Scan for the cell matching the given text and deliver its (x, y) coordinate at center. 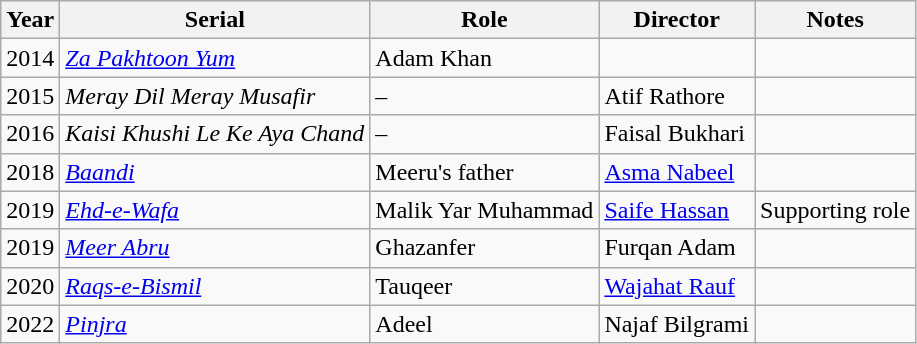
2015 (30, 96)
Atif Rathore (677, 96)
Pinjra (215, 324)
Adeel (484, 324)
Role (484, 20)
Baandi (215, 172)
2016 (30, 134)
2022 (30, 324)
Year (30, 20)
2014 (30, 58)
Za Pakhtoon Yum (215, 58)
Meer Abru (215, 248)
Ghazanfer (484, 248)
Wajahat Rauf (677, 286)
Asma Nabeel (677, 172)
Meeru's father (484, 172)
Furqan Adam (677, 248)
Kaisi Khushi Le Ke Aya Chand (215, 134)
Saife Hassan (677, 210)
2018 (30, 172)
Ehd-e-Wafa (215, 210)
Najaf Bilgrami (677, 324)
Meray Dil Meray Musafir (215, 96)
Notes (836, 20)
Adam Khan (484, 58)
Raqs-e-Bismil (215, 286)
Faisal Bukhari (677, 134)
2020 (30, 286)
Malik Yar Muhammad (484, 210)
Serial (215, 20)
Tauqeer (484, 286)
Supporting role (836, 210)
Director (677, 20)
